Output the (x, y) coordinate of the center of the cell containing the given text.  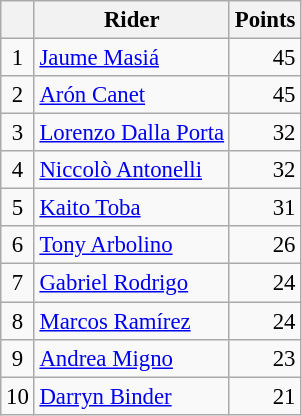
Kaito Toba (132, 208)
Gabriel Rodrigo (132, 283)
5 (18, 208)
1 (18, 58)
4 (18, 170)
31 (264, 208)
8 (18, 321)
2 (18, 95)
26 (264, 245)
3 (18, 133)
Niccolò Antonelli (132, 170)
Points (264, 20)
Marcos Ramírez (132, 321)
Andrea Migno (132, 358)
10 (18, 396)
7 (18, 283)
23 (264, 358)
Darryn Binder (132, 396)
Rider (132, 20)
9 (18, 358)
Arón Canet (132, 95)
6 (18, 245)
21 (264, 396)
Tony Arbolino (132, 245)
Lorenzo Dalla Porta (132, 133)
Jaume Masiá (132, 58)
